Find where the given text appears and provide that cell's center as [X, Y] coordinate. 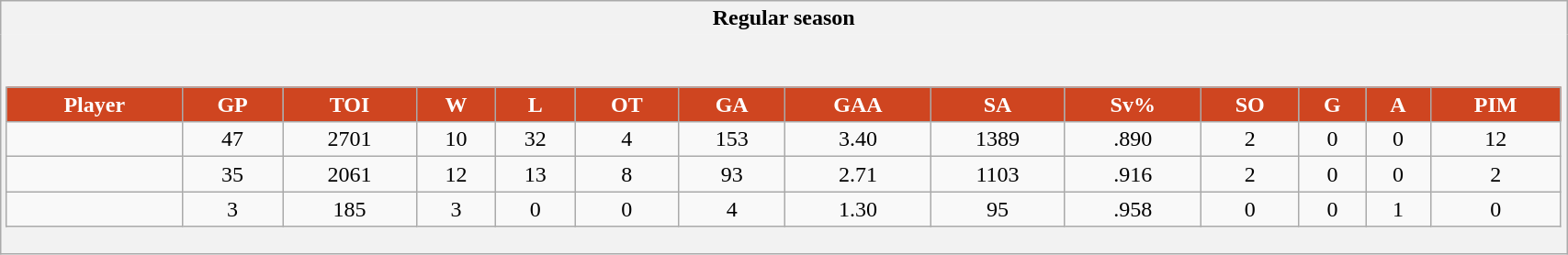
Player [94, 105]
A [1398, 105]
.890 [1134, 139]
185 [350, 209]
GA [732, 105]
GAA [858, 105]
SA [998, 105]
PIM [1495, 105]
13 [536, 174]
1103 [998, 174]
95 [998, 209]
1.30 [858, 209]
32 [536, 139]
W [456, 105]
1 [1398, 209]
.958 [1134, 209]
93 [732, 174]
Sv% [1134, 105]
35 [231, 174]
L [536, 105]
2701 [350, 139]
SO [1250, 105]
10 [456, 139]
2061 [350, 174]
47 [231, 139]
GP [231, 105]
153 [732, 139]
G [1332, 105]
OT [626, 105]
Regular season [784, 18]
.916 [1134, 174]
3.40 [858, 139]
TOI [350, 105]
8 [626, 174]
1389 [998, 139]
2.71 [858, 174]
